Pinpoint the cell where the given text exists, returning its (X, Y) midpoint coordinate. 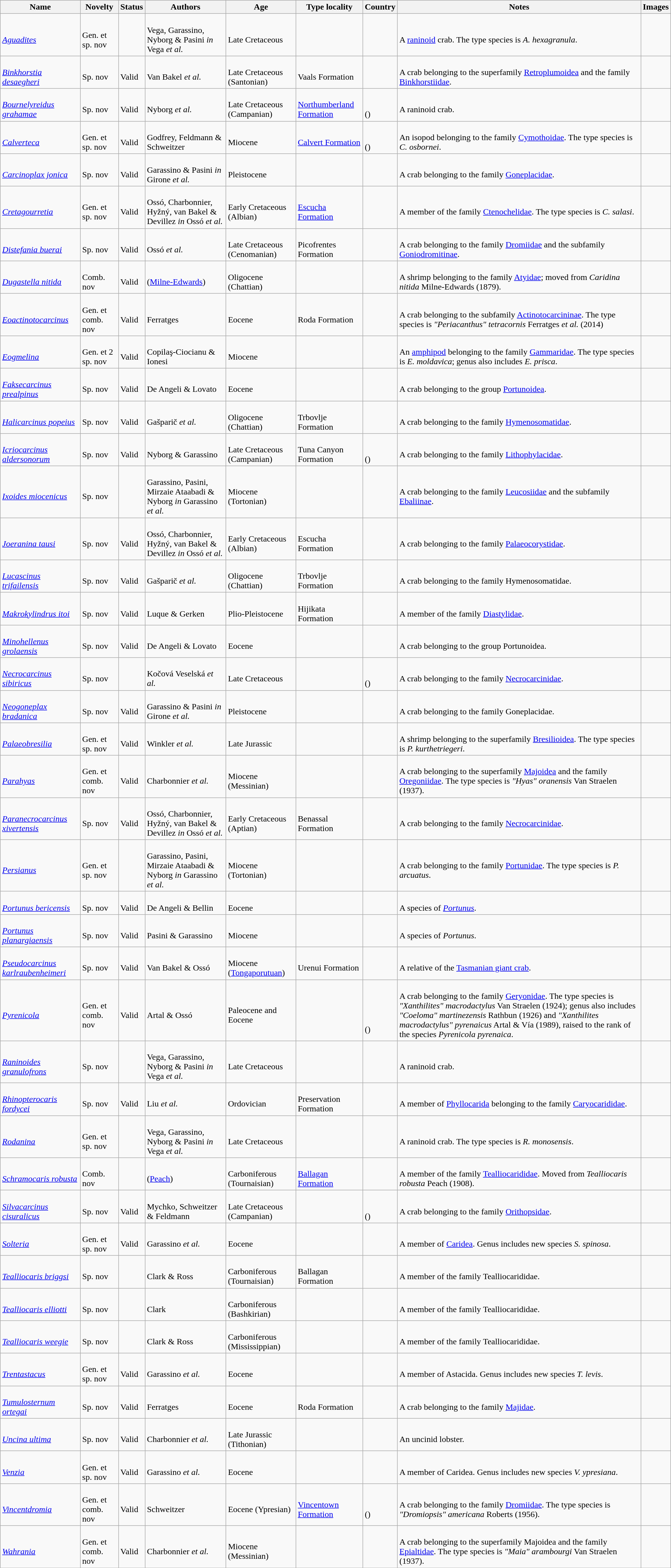
A raninoid crab. The type species is R. monosensis. (519, 1137)
Rhinopterocaris fordycei (40, 1099)
Carboniferous (Bashkirian) (261, 1304)
A member of Caridea. Genus includes new species S. spinosa. (519, 1239)
Liu et al. (185, 1099)
A crab belonging to the family Dromiidae. The type species is "Dromiopsis" americana Roberts (1956). (519, 1504)
Uncina ultima (40, 1435)
Parahyas (40, 777)
Distefania buerai (40, 245)
A crab belonging to the superfamily Majoidea and the family Epialtidae. The type species is "Maia" arambourgi Van Straelen (1937). (519, 1547)
Urenui Formation (329, 963)
Silvacarcinus cisuralicus (40, 1207)
Dugastella nitida (40, 277)
Images (656, 7)
Copilaş-Ciocianu & Ionesi (185, 352)
Pasini & Garassino (185, 931)
Makrokylindrus itoi (40, 609)
Early Cretaceous (Aptian) (261, 818)
Northumberland Formation (329, 105)
Nyborg & Garassino (185, 450)
Faksecarcinus prealpinus (40, 384)
A member of the family Diastylidae. (519, 609)
A member of Caridea. Genus includes new species V. ypresiana. (519, 1467)
A crab belonging to the family Portunidae. The type species is P. arcuatus. (519, 865)
Status (132, 7)
A crab belonging to the family Orithopsidae. (519, 1207)
Neogoneplax bradanica (40, 706)
Kočová Veselská et al. (185, 674)
Plio-Pleistocene (261, 609)
Gen. et 2 sp. nov (99, 352)
A relative of the Tasmanian giant crab. (519, 963)
Trentastacus (40, 1369)
A crab belonging to the family Lithophylacidae. (519, 450)
Aguadites (40, 35)
Necrocarcinus sibiricus (40, 674)
Artal & Ossó (185, 1010)
Lucascinus trifailensis (40, 576)
Age (261, 7)
Persianus (40, 865)
Calvert Formation (329, 137)
Tealliocaris briggsi (40, 1272)
Venzia (40, 1467)
Binkhorstia desaegheri (40, 72)
Paranecrocarcinus xivertensis (40, 818)
A member of the family Ctenochelidae. The type species is C. salasi. (519, 207)
Late Cretaceous (Cenomanian) (261, 245)
Joeranina tausi (40, 539)
Hijikata Formation (329, 609)
Tealliocaris weegie (40, 1337)
Godfrey, Feldmann & Schweitzer (185, 137)
A crab belonging to the superfamily Retroplumoidea and the family Binkhorstiidae. (519, 72)
Van Bakel et al. (185, 72)
A crab belonging to the family Majidae. (519, 1402)
Carboniferous (Mississippian) (261, 1337)
Tumulosternum ortegai (40, 1402)
Luque & Gerken (185, 609)
Icriocarcinus aldersonorum (40, 450)
Authors (185, 7)
Late Jurassic (Tithonian) (261, 1435)
Carcinoplax jonica (40, 170)
Minohellenus grolaensis (40, 641)
Palaeobresilia (40, 739)
A crab belonging to the subfamily Actinotocarcininae. The type species is "Periacanthus" tetracornis Ferratges et al. (2014) (519, 314)
A crab belonging to the superfamily Majoidea and the family Oregoniidae. The type species is "Hyas" oranensis Van Straelen (1937). (519, 777)
Raninoides granulofrons (40, 1062)
De Angeli & Bellin (185, 903)
Cretagourretia (40, 207)
Tealliocaris elliotti (40, 1304)
Van Bakel & Ossó (185, 963)
Portunus planargiaensis (40, 931)
A member of Phyllocarida belonging to the family Caryocarididae. (519, 1099)
An uncinid lobster. (519, 1435)
Bournelyreidus grahamae (40, 105)
A crab belonging to the family Leucosiidae and the subfamily Ebaliinae. (519, 492)
Pyrenicola (40, 1010)
Pseudocarcinus karlraubenheimeri (40, 963)
A crab belonging to the family Dromiidae and the subfamily Goniodromitinae. (519, 245)
Ixoides miocenicus (40, 492)
(Milne-Edwards) (185, 277)
Notes (519, 7)
Novelty (99, 7)
Picofrentes Formation (329, 245)
Vincentown Formation (329, 1504)
Clark (185, 1304)
A member of the family Tealliocarididae. Moved from Tealliocaris robusta Peach (1908). (519, 1174)
Miocene (Tongaporutuan) (261, 963)
Country (380, 7)
Rodanina (40, 1137)
Preservation Formation (329, 1099)
Eocene (Ypresian) (261, 1504)
Ordovician (261, 1099)
An amphipod belonging to the family Gammaridae. The type species is E. moldavica; genus also includes E. prisca. (519, 352)
Vincentdromia (40, 1504)
A member of Astacida. Genus includes new species T. levis. (519, 1369)
Late Jurassic (261, 739)
Halicarcinus popeius (40, 417)
Portunus bericensis (40, 903)
Winkler et al. (185, 739)
Name (40, 7)
A raninoid crab. The type species is A. hexagranula. (519, 35)
Tuna Canyon Formation (329, 450)
Eogmelina (40, 352)
Mychko, Schweitzer & Feldmann (185, 1207)
Eoactinotocarcinus (40, 314)
Calverteca (40, 137)
Schramocaris robusta (40, 1174)
A crab belonging to the family Palaeocorystidae. (519, 539)
Schweitzer (185, 1504)
(Peach) (185, 1174)
An isopod belonging to the family Cymothoidae. The type species is C. osbornei. (519, 137)
A shrimp belonging to the superfamily Bresilioidea. The type species is P. kurthetriegeri. (519, 739)
Vaals Formation (329, 72)
Solteria (40, 1239)
Wahrania (40, 1547)
Paleocene and Eocene (261, 1010)
Benassal Formation (329, 818)
A shrimp belonging to the family Atyidae; moved from Caridina nitida Milne-Edwards (1879). (519, 277)
Late Cretaceous (Santonian) (261, 72)
Ossó et al. (185, 245)
Nyborg et al. (185, 105)
Type locality (329, 7)
